Pinpoint the cell where the given text exists, returning its [x, y] midpoint coordinate. 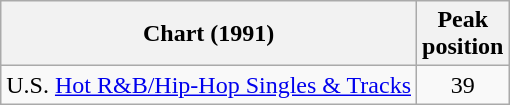
U.S. Hot R&B/Hip-Hop Singles & Tracks [209, 85]
39 [463, 85]
Chart (1991) [209, 34]
Peakposition [463, 34]
